Provide the (X, Y) coordinate of the cell's center where the given text is located.  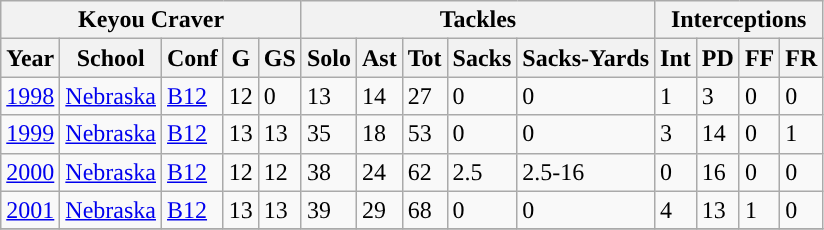
2001 (30, 210)
FR (802, 58)
Ast (379, 58)
4 (676, 210)
27 (424, 96)
2.5 (482, 172)
39 (328, 210)
Solo (328, 58)
Tackles (478, 20)
G (240, 58)
68 (424, 210)
Keyou Craver (152, 20)
Sacks (482, 58)
24 (379, 172)
GS (280, 58)
Interceptions (739, 20)
38 (328, 172)
18 (379, 134)
1999 (30, 134)
1998 (30, 96)
Tot (424, 58)
Int (676, 58)
FF (759, 58)
2000 (30, 172)
53 (424, 134)
62 (424, 172)
35 (328, 134)
29 (379, 210)
Conf (193, 58)
Year (30, 58)
School (111, 58)
2.5-16 (586, 172)
PD (718, 58)
Sacks-Yards (586, 58)
16 (718, 172)
